Provide the (x, y) coordinate of the cell's center where the given text is located.  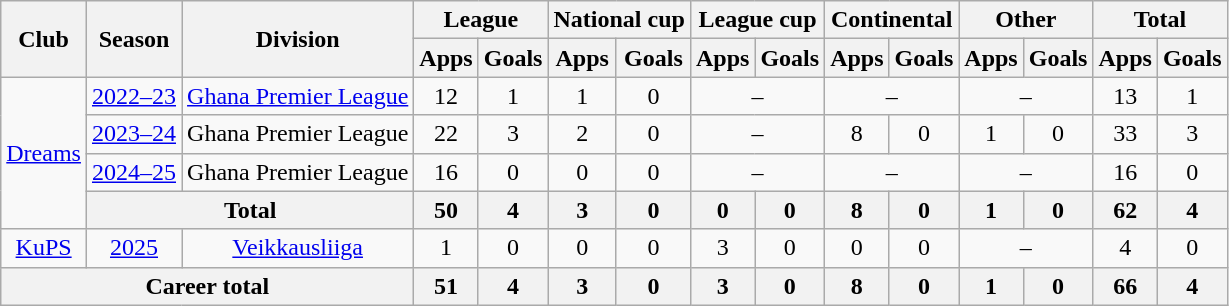
13 (1125, 96)
League cup (757, 20)
2 (582, 134)
Career total (208, 286)
50 (446, 210)
Veikkausliiga (298, 248)
Season (134, 39)
League (481, 20)
2025 (134, 248)
Dreams (44, 153)
62 (1125, 210)
Continental (892, 20)
66 (1125, 286)
2022–23 (134, 96)
KuPS (44, 248)
33 (1125, 134)
2023–24 (134, 134)
2024–25 (134, 172)
22 (446, 134)
Other (1026, 20)
12 (446, 96)
Division (298, 39)
National cup (619, 20)
51 (446, 286)
Club (44, 39)
